Return [X, Y] of the center of cell containing provided text 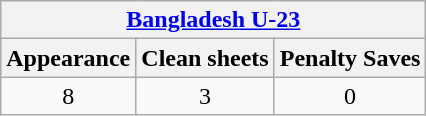
Bangladesh U-23 [214, 20]
Penalty Saves [350, 58]
3 [205, 96]
Clean sheets [205, 58]
0 [350, 96]
Appearance [68, 58]
8 [68, 96]
